Search for the cell housing the specified text and yield its (X, Y) center coordinate. 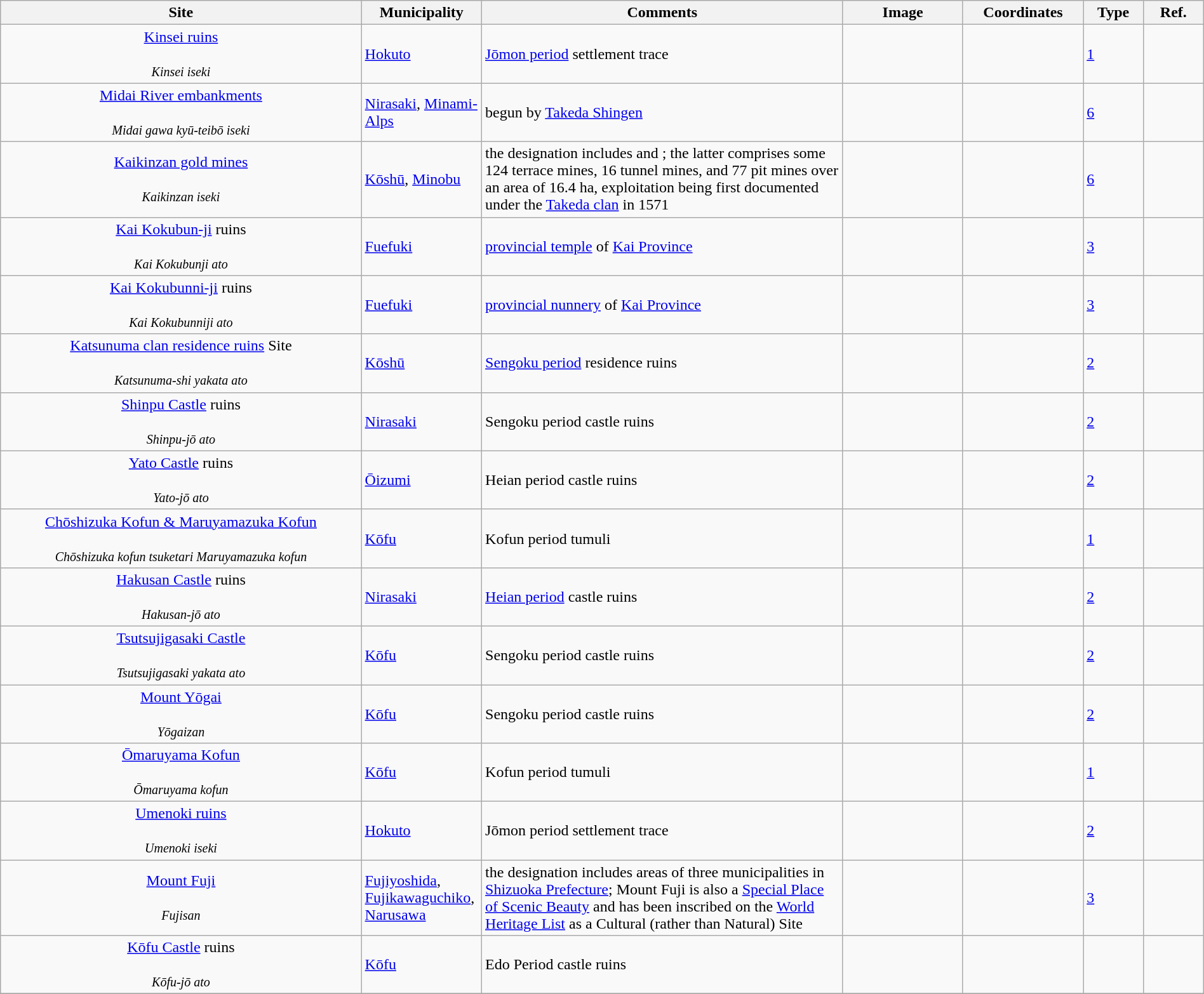
Tsutsujigasaki CastleTsutsujigasaki yakata ato (181, 655)
Ōmaruyama KofunŌmaruyama kofun (181, 772)
Edo Period castle ruins (662, 965)
provincial nunnery of Kai Province (662, 305)
Kaikinzan gold minesKaikinzan iseki (181, 179)
Chōshizuka Kofun & Maruyamazuka KofunChōshizuka kofun tsuketari Maruyamazuka kofun (181, 538)
provincial temple of Kai Province (662, 246)
Yato Castle ruinsYato-jō ato (181, 480)
Umenoki ruinsUmenoki iseki (181, 831)
Midai River embankmentsMidai gawa kyū-teibō iseki (181, 112)
Kai Kokubunni-ji ruinsKai Kokubunniji ato (181, 305)
Ōizumi (422, 480)
Katsunuma clan residence ruins SiteKatsunuma-shi yakata ato (181, 363)
Image (903, 13)
Comments (662, 13)
Site (181, 13)
Shinpu Castle ruinsShinpu-jō ato (181, 421)
Ref. (1174, 13)
Mount FujiFujisan (181, 898)
Municipality (422, 13)
Kōshū, Minobu (422, 179)
Kōfu Castle ruinsKōfu-jō ato (181, 965)
begun by Takeda Shingen (662, 112)
Kai Kokubun-ji ruinsKai Kokubunji ato (181, 246)
Fujiyoshida, Fujikawaguchiko, Narusawa (422, 898)
Kōshū (422, 363)
Hakusan Castle ruinsHakusan-jō ato (181, 597)
Type (1114, 13)
Sengoku period residence ruins (662, 363)
Coordinates (1022, 13)
Nirasaki, Minami-Alps (422, 112)
Mount YōgaiYōgaizan (181, 713)
Kinsei ruinsKinsei iseki (181, 54)
